Detect which cell encompasses the target text, then output its [x, y] center coordinate. 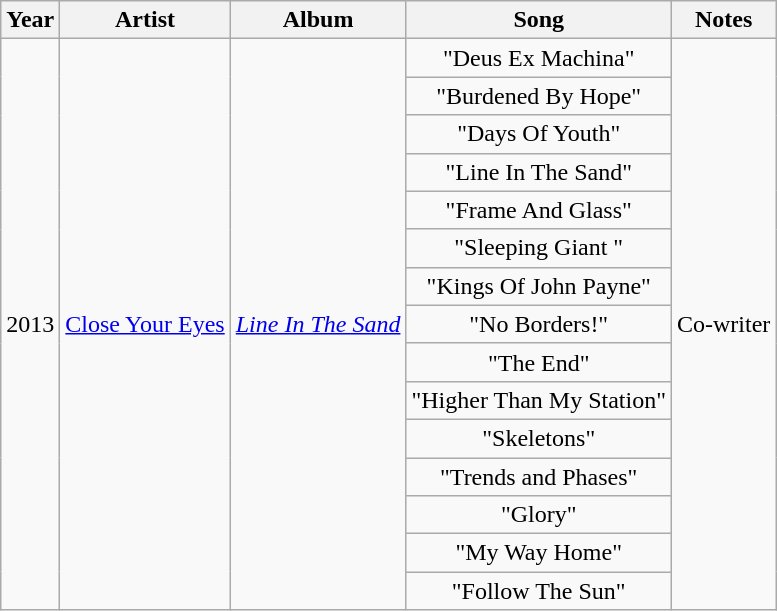
Line In The Sand [318, 324]
"Sleeping Giant " [539, 248]
Close Your Eyes [145, 324]
"Skeletons" [539, 438]
"No Borders!" [539, 324]
"Frame And Glass" [539, 210]
Notes [723, 20]
"Burdened By Hope" [539, 96]
Album [318, 20]
"Glory" [539, 515]
Year [30, 20]
2013 [30, 324]
"My Way Home" [539, 553]
"The End" [539, 362]
Artist [145, 20]
Song [539, 20]
"Kings Of John Payne" [539, 286]
"Higher Than My Station" [539, 400]
"Trends and Phases" [539, 477]
"Days Of Youth" [539, 134]
"Line In The Sand" [539, 172]
"Deus Ex Machina" [539, 58]
"Follow The Sun" [539, 591]
Co-writer [723, 324]
